Locate the cell with the specified text and output its (x, y) center coordinate. 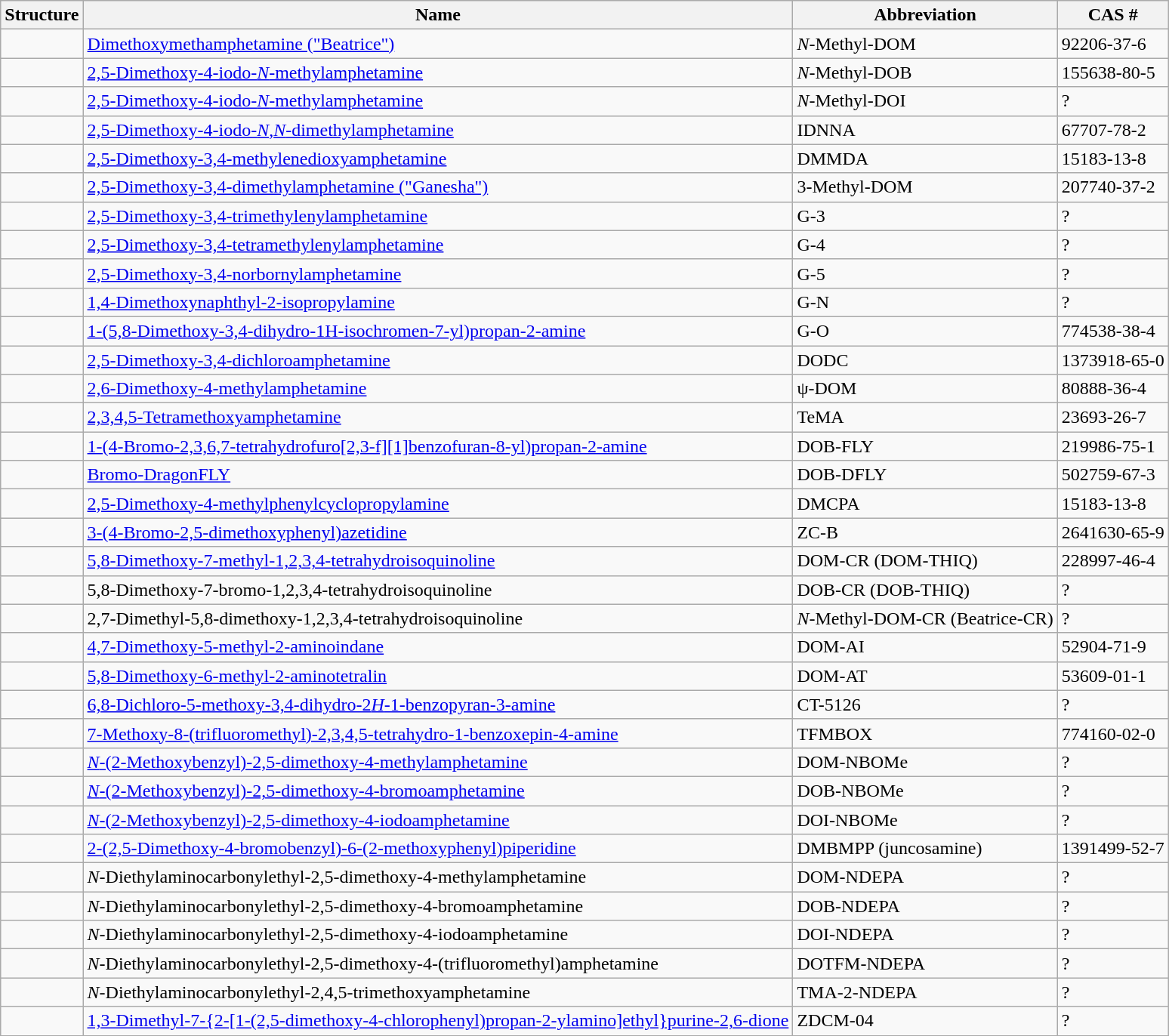
2,6-Dimethoxy-4-methylamphetamine (438, 389)
DMBMPP (juncosamine) (925, 849)
DOB-NBOMe (925, 791)
DOB-DFLY (925, 475)
1,3-Dimethyl-7-{2-[1-(2,5-dimethoxy-4-chlorophenyl)propan-2-ylamino]ethyl}purine-2,6-dione (438, 1021)
228997-46-4 (1113, 561)
2,7-Dimethyl-5,8-dimethoxy-1,2,3,4-tetrahydroisoquinoline (438, 618)
DODC (925, 360)
DOB-NDEPA (925, 906)
N-(2-Methoxybenzyl)-2,5-dimethoxy-4-methylamphetamine (438, 762)
4,7-Dimethoxy-5-methyl-2-aminoindane (438, 647)
5,8-Dimethoxy-6-methyl-2-aminotetralin (438, 676)
G-3 (925, 216)
3-(4-Bromo-2,5-dimethoxyphenyl)azetidine (438, 532)
1,4-Dimethoxynaphthyl-2-isopropylamine (438, 302)
774538-38-4 (1113, 331)
92206-37-6 (1113, 44)
DOB-CR (DOB-THIQ) (925, 590)
1373918-65-0 (1113, 360)
DOI-NDEPA (925, 935)
2,5-Dimethoxy-3,4-tetramethylenylamphetamine (438, 245)
ZDCM-04 (925, 1021)
G-5 (925, 273)
N-Methyl-DOM (925, 44)
DOM-NDEPA (925, 877)
7-Methoxy-8-(trifluoromethyl)-2,3,4,5-tetrahydro-1-benzoxepin-4-amine (438, 733)
DOM-AT (925, 676)
1-(4-Bromo-2,3,6,7-tetrahydrofuro[2,3-f][1]benzofuran-8-yl)propan-2-amine (438, 446)
774160-02-0 (1113, 733)
TeMA (925, 418)
3-Methyl-DOM (925, 187)
155638-80-5 (1113, 72)
N-Diethylaminocarbonylethyl-2,5-dimethoxy-4-iodoamphetamine (438, 935)
502759-67-3 (1113, 475)
Dimethoxymethamphetamine ("Beatrice") (438, 44)
DOM-CR (DOM-THIQ) (925, 561)
2-(2,5-Dimethoxy-4-bromobenzyl)-6-(2-methoxyphenyl)piperidine (438, 849)
2,3,4,5-Tetramethoxyamphetamine (438, 418)
2,5-Dimethoxy-4-methylphenylcyclopropylamine (438, 504)
2641630-65-9 (1113, 532)
G-N (925, 302)
N-Diethylaminocarbonylethyl-2,5-dimethoxy-4-methylamphetamine (438, 877)
Name (438, 15)
N-Diethylaminocarbonylethyl-2,4,5-trimethoxyamphetamine (438, 992)
219986-75-1 (1113, 446)
DMCPA (925, 504)
N-Diethylaminocarbonylethyl-2,5-dimethoxy-4-(trifluoromethyl)amphetamine (438, 964)
N-(2-Methoxybenzyl)-2,5-dimethoxy-4-iodoamphetamine (438, 819)
2,5-Dimethoxy-3,4-norbornylamphetamine (438, 273)
1391499-52-7 (1113, 849)
53609-01-1 (1113, 676)
N-Diethylaminocarbonylethyl-2,5-dimethoxy-4-bromoamphetamine (438, 906)
2,5-Dimethoxy-3,4-dimethylamphetamine ("Ganesha") (438, 187)
DOM-NBOMe (925, 762)
52904-71-9 (1113, 647)
207740-37-2 (1113, 187)
67707-78-2 (1113, 130)
IDNNA (925, 130)
DMMDA (925, 159)
ψ-DOM (925, 389)
6,8-Dichloro-5-methoxy-3,4-dihydro-2H-1-benzopyran-3-amine (438, 705)
DOI-NBOMe (925, 819)
N-Methyl-DOB (925, 72)
Abbreviation (925, 15)
5,8-Dimethoxy-7-methyl-1,2,3,4-tetrahydroisoquinoline (438, 561)
DOB-FLY (925, 446)
1-(5,8-Dimethoxy-3,4-dihydro-1H-isochromen-7-yl)propan-2-amine (438, 331)
DOM-AI (925, 647)
2,5-Dimethoxy-3,4-trimethylenylamphetamine (438, 216)
G-O (925, 331)
N-(2-Methoxybenzyl)-2,5-dimethoxy-4-bromoamphetamine (438, 791)
Bromo-DragonFLY (438, 475)
DOTFM-NDEPA (925, 964)
TFMBOX (925, 733)
2,5-Dimethoxy-4-iodo-N,N-dimethylamphetamine (438, 130)
CT-5126 (925, 705)
CAS # (1113, 15)
ZC-B (925, 532)
2,5-Dimethoxy-3,4-dichloroamphetamine (438, 360)
23693-26-7 (1113, 418)
Structure (42, 15)
G-4 (925, 245)
TMA-2-NDEPA (925, 992)
5,8-Dimethoxy-7-bromo-1,2,3,4-tetrahydroisoquinoline (438, 590)
80888-36-4 (1113, 389)
N-Methyl-DOM-CR (Beatrice-CR) (925, 618)
N-Methyl-DOI (925, 101)
2,5-Dimethoxy-3,4-methylenedioxyamphetamine (438, 159)
